Return the (x, y) coordinate for the center point of the cell that contains the specified text.  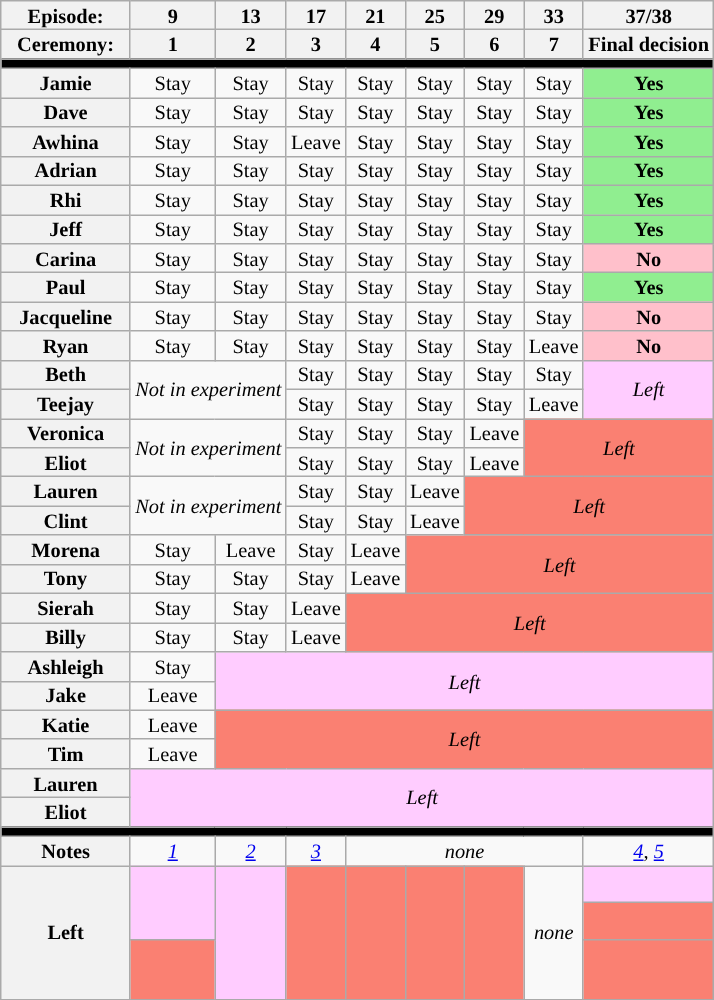
Jake (66, 696)
25 (434, 14)
Rhi (66, 200)
17 (316, 14)
Veronica (66, 432)
Tony (66, 578)
Billy (66, 636)
Paul (66, 286)
Teejay (66, 404)
4 (376, 44)
Carina (66, 258)
Ceremony: (66, 44)
Notes (66, 850)
Sierah (66, 608)
Tim (66, 754)
Beth (66, 374)
Final decision (648, 44)
6 (494, 44)
Jacqueline (66, 316)
33 (554, 14)
Awhina (66, 142)
29 (494, 14)
9 (172, 14)
Dave (66, 112)
Episode: (66, 14)
Ashleigh (66, 666)
37/38 (648, 14)
13 (250, 14)
Clint (66, 520)
Katie (66, 724)
Jamie (66, 82)
4, 5 (648, 850)
Morena (66, 550)
21 (376, 14)
5 (434, 44)
Jeff (66, 228)
Adrian (66, 170)
7 (554, 44)
Ryan (66, 346)
